Search for the cell housing the specified text and yield its (X, Y) center coordinate. 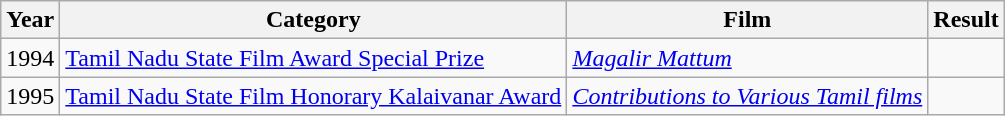
Year (30, 20)
Tamil Nadu State Film Honorary Kalaivanar Award (314, 96)
Film (748, 20)
1994 (30, 58)
Magalir Mattum (748, 58)
Contributions to Various Tamil films (748, 96)
Tamil Nadu State Film Award Special Prize (314, 58)
Category (314, 20)
1995 (30, 96)
Result (966, 20)
